Determine the (X, Y) coordinate at the center of the cell enclosing the given text.  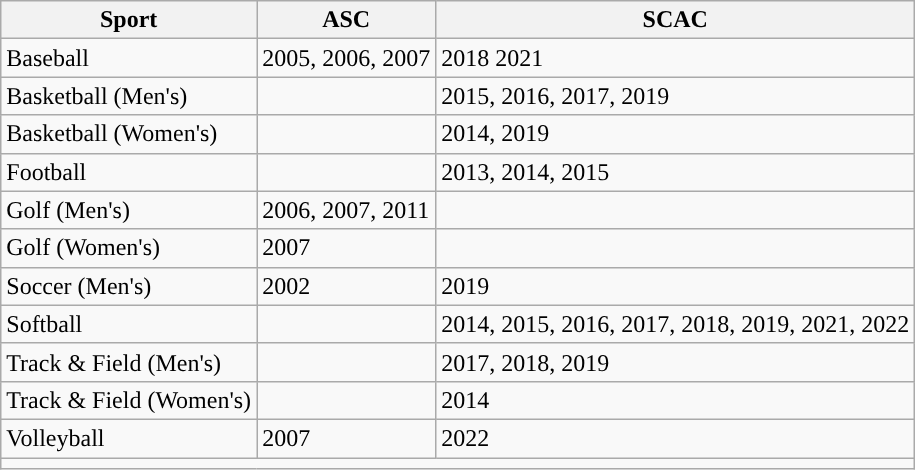
2015, 2016, 2017, 2019 (676, 96)
SCAC (676, 20)
Track & Field (Men's) (129, 362)
Basketball (Men's) (129, 96)
Sport (129, 20)
2017, 2018, 2019 (676, 362)
2014 (676, 400)
2002 (346, 286)
Golf (Men's) (129, 210)
2005, 2006, 2007 (346, 58)
2013, 2014, 2015 (676, 172)
Football (129, 172)
2014, 2019 (676, 134)
Baseball (129, 58)
ASC (346, 20)
Golf (Women's) (129, 248)
2018 2021 (676, 58)
2022 (676, 438)
Track & Field (Women's) (129, 400)
Basketball (Women's) (129, 134)
Softball (129, 324)
Soccer (Men's) (129, 286)
2019 (676, 286)
Volleyball (129, 438)
2014, 2015, 2016, 2017, 2018, 2019, 2021, 2022 (676, 324)
2006, 2007, 2011 (346, 210)
